Output the (X, Y) coordinate of the center of the cell containing the given text.  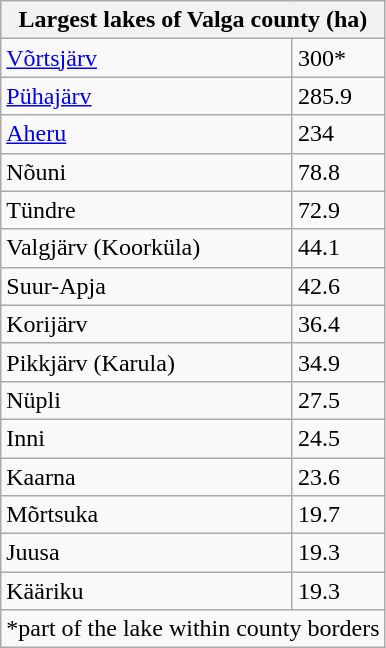
Aheru (147, 134)
Nüpli (147, 400)
44.1 (338, 248)
Tündre (147, 210)
36.4 (338, 324)
Võrtsjärv (147, 58)
Korijärv (147, 324)
*part of the lake within county borders (193, 629)
34.9 (338, 362)
Kääriku (147, 591)
Juusa (147, 553)
Mõrtsuka (147, 515)
Pikkjärv (Karula) (147, 362)
78.8 (338, 172)
Kaarna (147, 477)
300* (338, 58)
Pühajärv (147, 96)
72.9 (338, 210)
285.9 (338, 96)
42.6 (338, 286)
24.5 (338, 438)
23.6 (338, 477)
234 (338, 134)
Valgjärv (Koorküla) (147, 248)
Inni (147, 438)
27.5 (338, 400)
Suur-Apja (147, 286)
19.7 (338, 515)
Largest lakes of Valga county (ha) (193, 20)
Nõuni (147, 172)
